Return [x, y] of the center of cell containing provided text 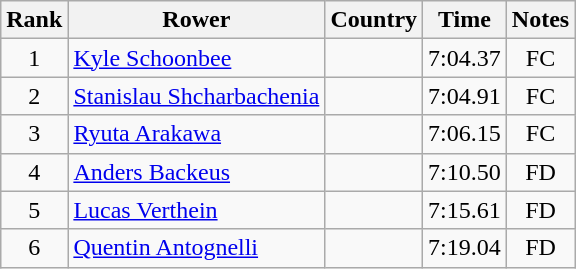
7:04.91 [465, 96]
7:19.04 [465, 248]
Rank [34, 20]
Time [465, 20]
Stanislau Shcharbachenia [196, 96]
4 [34, 172]
7:04.37 [465, 58]
Ryuta Arakawa [196, 134]
Lucas Verthein [196, 210]
Anders Backeus [196, 172]
Kyle Schoonbee [196, 58]
3 [34, 134]
6 [34, 248]
Country [374, 20]
2 [34, 96]
7:10.50 [465, 172]
Rower [196, 20]
Notes [540, 20]
5 [34, 210]
7:15.61 [465, 210]
1 [34, 58]
Quentin Antognelli [196, 248]
7:06.15 [465, 134]
